Detect which cell encompasses the target text, then output its (x, y) center coordinate. 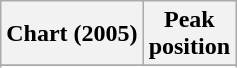
Peak position (189, 34)
Chart (2005) (72, 34)
